Extract the (X, Y) coordinate from the center of the cell holding the provided text.  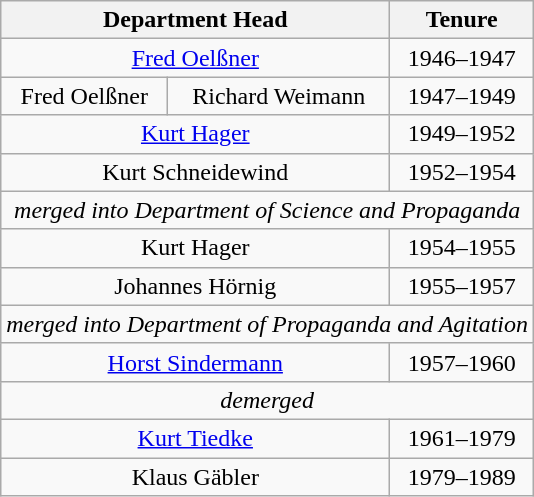
Kurt Tiedke (196, 438)
Johannes Hörnig (196, 286)
1961–1979 (462, 438)
Horst Sindermann (196, 362)
merged into Department of Propaganda and Agitation (268, 324)
Tenure (462, 20)
1957–1960 (462, 362)
demerged (268, 400)
1954–1955 (462, 248)
Department Head (196, 20)
Richard Weimann (279, 96)
Kurt Schneidewind (196, 172)
Klaus Gäbler (196, 477)
1952–1954 (462, 172)
1979–1989 (462, 477)
1946–1947 (462, 58)
1955–1957 (462, 286)
merged into Department of Science and Propaganda (268, 210)
1949–1952 (462, 134)
1947–1949 (462, 96)
